Return the (X, Y) coordinate for the center point of the cell that contains the specified text.  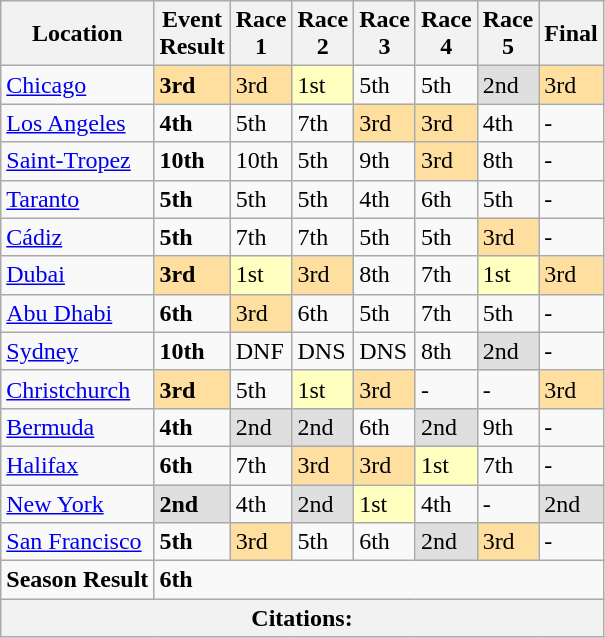
Chicago (78, 85)
San Francisco (78, 542)
Season Result (78, 580)
Sydney (78, 351)
Dubai (78, 275)
Race1 (261, 34)
Location (78, 34)
Race3 (385, 34)
Race5 (508, 34)
Los Angeles (78, 123)
Saint-Tropez (78, 161)
DNF (261, 351)
EventResult (192, 34)
Citations: (302, 618)
Halifax (78, 465)
Race4 (446, 34)
Christchurch (78, 389)
Taranto (78, 199)
Bermuda (78, 427)
New York (78, 503)
Cádiz (78, 237)
Abu Dhabi (78, 313)
Race2 (323, 34)
Final (571, 34)
